Provide the [X, Y] coordinate of the cell's center where the given text is located.  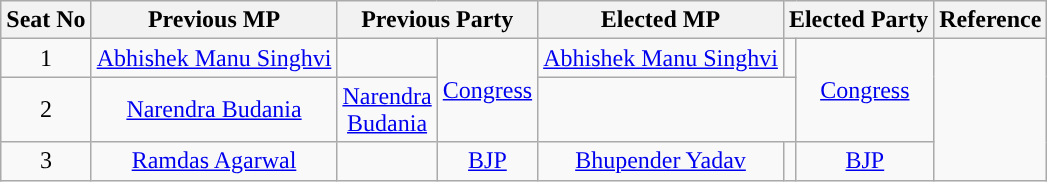
Reference [990, 20]
Bhupender Yadav [661, 161]
1 [46, 58]
3 [46, 161]
Seat No [46, 20]
Previous MP [214, 20]
Elected MP [661, 20]
Ramdas Agarwal [214, 161]
2 [46, 110]
Previous Party [438, 20]
Elected Party [858, 20]
